For the text-containing cell, return its midpoint in [X, Y] coordinate format. 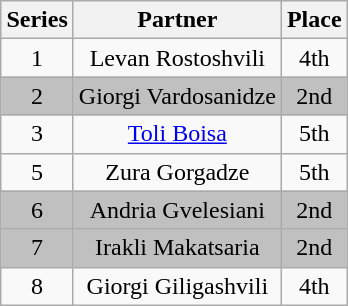
2 [37, 96]
7 [37, 248]
3 [37, 134]
6 [37, 210]
8 [37, 286]
5 [37, 172]
Place [314, 20]
Partner [177, 20]
Levan Rostoshvili [177, 58]
Andria Gvelesiani [177, 210]
Series [37, 20]
Giorgi Vardosanidze [177, 96]
Toli Boisa [177, 134]
1 [37, 58]
Irakli Makatsaria [177, 248]
Zura Gorgadze [177, 172]
Giorgi Giligashvili [177, 286]
